Extract the (X, Y) coordinate from the center of the cell holding the provided text.  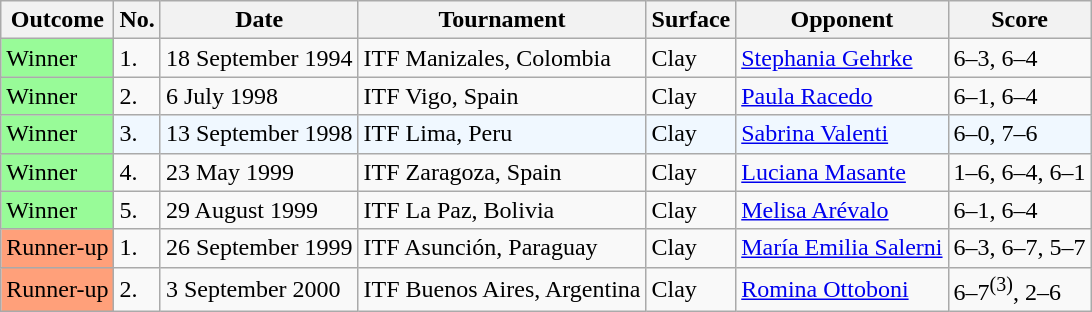
18 September 1994 (259, 58)
6–0, 7–6 (1020, 134)
1–6, 6–4, 6–1 (1020, 172)
4. (137, 172)
Outcome (58, 20)
3 September 2000 (259, 290)
Score (1020, 20)
ITF Lima, Peru (502, 134)
6–3, 6–7, 5–7 (1020, 248)
6 July 1998 (259, 96)
6–7(3), 2–6 (1020, 290)
ITF Manizales, Colombia (502, 58)
29 August 1999 (259, 210)
23 May 1999 (259, 172)
13 September 1998 (259, 134)
Surface (691, 20)
ITF Vigo, Spain (502, 96)
26 September 1999 (259, 248)
Opponent (842, 20)
6–3, 6–4 (1020, 58)
Stephania Gehrke (842, 58)
Date (259, 20)
3. (137, 134)
ITF Buenos Aires, Argentina (502, 290)
Melisa Arévalo (842, 210)
Romina Ottoboni (842, 290)
Luciana Masante (842, 172)
María Emilia Salerni (842, 248)
Sabrina Valenti (842, 134)
ITF Zaragoza, Spain (502, 172)
ITF La Paz, Bolivia (502, 210)
5. (137, 210)
Paula Racedo (842, 96)
Tournament (502, 20)
ITF Asunción, Paraguay (502, 248)
No. (137, 20)
